Determine the [x, y] coordinate at the center of the cell enclosing the given text.  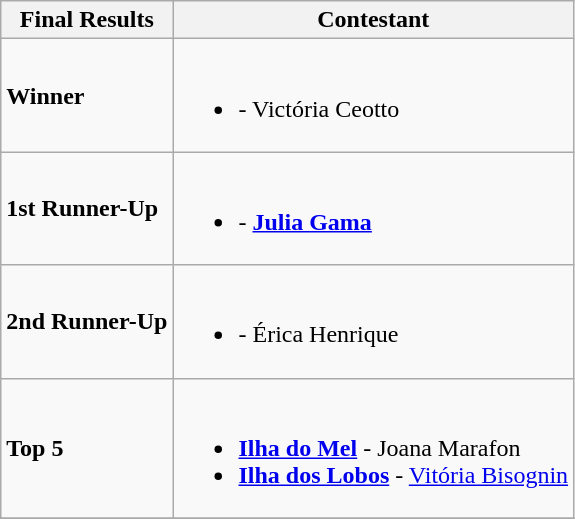
Top 5 [87, 448]
Ilha do Mel - Joana Marafon Ilha dos Lobos - Vitória Bisognin [374, 448]
1st Runner-Up [87, 208]
Final Results [87, 20]
2nd Runner-Up [87, 322]
- Érica Henrique [374, 322]
Winner [87, 96]
- Victória Ceotto [374, 96]
- Julia Gama [374, 208]
Contestant [374, 20]
